Scan for the cell matching the given text and deliver its (x, y) coordinate at center. 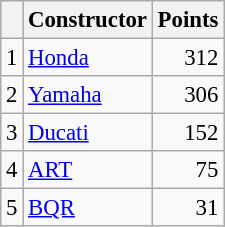
312 (188, 58)
152 (188, 133)
Constructor (88, 20)
31 (188, 208)
BQR (88, 208)
306 (188, 95)
Ducati (88, 133)
5 (12, 208)
Yamaha (88, 95)
2 (12, 95)
Points (188, 20)
4 (12, 170)
75 (188, 170)
3 (12, 133)
ART (88, 170)
Honda (88, 58)
1 (12, 58)
